Detect which cell encompasses the target text, then output its (X, Y) center coordinate. 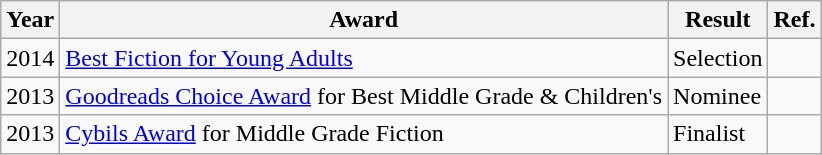
Award (364, 20)
Ref. (794, 20)
Cybils Award for Middle Grade Fiction (364, 134)
Result (718, 20)
2014 (30, 58)
Selection (718, 58)
Year (30, 20)
Finalist (718, 134)
Nominee (718, 96)
Goodreads Choice Award for Best Middle Grade & Children's (364, 96)
Best Fiction for Young Adults (364, 58)
